Find where the given text appears and provide that cell's center as [X, Y] coordinate. 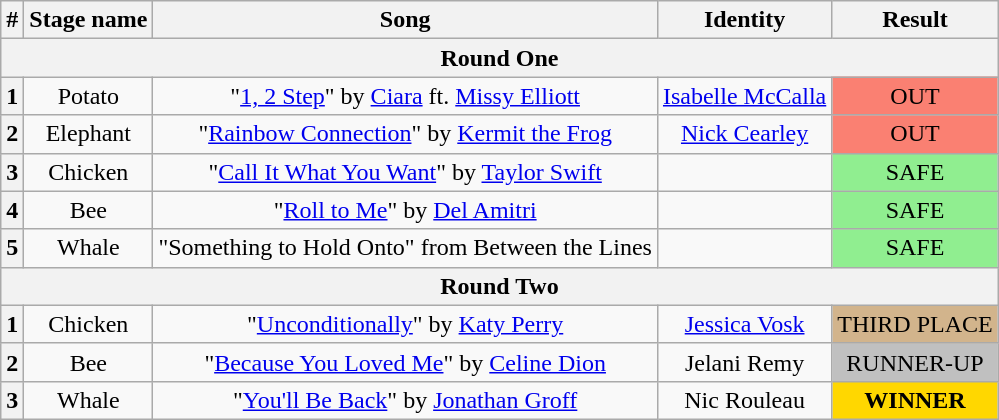
Song [406, 20]
Stage name [88, 20]
Jessica Vosk [744, 324]
Jelani Remy [744, 362]
# [12, 20]
"Something to Hold Onto" from Between the Lines [406, 248]
Round One [500, 58]
Identity [744, 20]
Round Two [500, 286]
WINNER [915, 400]
THIRD PLACE [915, 324]
"Call It What You Want" by Taylor Swift [406, 172]
Result [915, 20]
RUNNER-UP [915, 362]
Nic Rouleau [744, 400]
"Because You Loved Me" by Celine Dion [406, 362]
4 [12, 210]
5 [12, 248]
"Roll to Me" by Del Amitri [406, 210]
Nick Cearley [744, 134]
Elephant [88, 134]
"Rainbow Connection" by Kermit the Frog [406, 134]
"You'll Be Back" by Jonathan Groff [406, 400]
Potato [88, 96]
Isabelle McCalla [744, 96]
"Unconditionally" by Katy Perry [406, 324]
"1, 2 Step" by Ciara ft. Missy Elliott [406, 96]
